For the text-containing cell, return its midpoint in [X, Y] coordinate format. 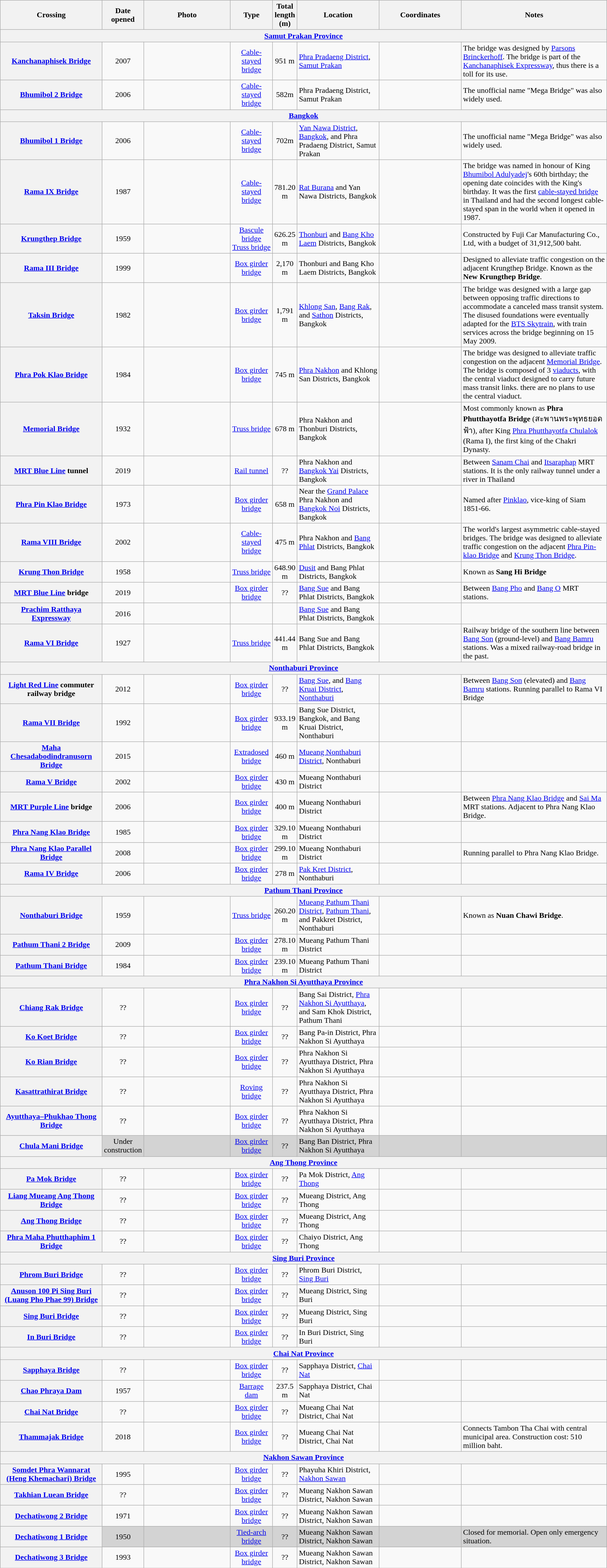
Prachim Ratthaya Expressway [51, 613]
Krung Thon Bridge [51, 572]
1957 [123, 1391]
Phra Pin Klao Bridge [51, 505]
Under construction [123, 1146]
Between Bang Son (elevated) and Bang Bamru stations. Running parallel to Rama VI Bridge [534, 689]
Total length(m) [285, 15]
Pathum Thani Province [303, 890]
1932 [123, 429]
Sing Buri Province [303, 1258]
475 m [285, 542]
Extradosed bridge [251, 756]
Somdet Phra Wannarat (Heng Khemachari) Bridge [51, 1474]
1987 [123, 192]
Rama III Bridge [51, 268]
460 m [285, 756]
702m [285, 141]
Taksin Bridge [51, 315]
678 m [285, 429]
Notes [534, 15]
Sapphaya Bridge [51, 1370]
Date opened [123, 15]
Chiang Rak Bridge [51, 1007]
Kanchanaphisek Bridge [51, 61]
1992 [123, 723]
Dechatiwong 2 Bridge [51, 1515]
Rail tunnel [251, 471]
Chai Nat Bridge [51, 1412]
Dusit and Bang Phlat Districts, Bangkok [338, 572]
Liang Mueang Ang Thong Bridge [51, 1200]
329.10 m [285, 832]
Samut Prakan Province [303, 36]
Between Sanam Chai and Itsaraphap MRT stations. It is the only railway tunnel under a river in Thailand [534, 471]
648.90 m [285, 572]
1950 [123, 1537]
Known as Nuan Chawi Bridge. [534, 916]
1,791 m [285, 315]
Near the Grand PalacePhra Nakhon and Bangkok Noi Districts, Bangkok [338, 505]
Roving bridge [251, 1091]
Phra Nakhon and Bang Phlat Districts, Bangkok [338, 542]
933.19 m [285, 723]
Railway bridge of the southern line between Bang Son (ground-level) and Bang Bamru stations. Was a mixed railway-road bridge in the past. [534, 643]
Bangkok [303, 116]
Rama V Bridge [51, 782]
Running parallel to Phra Nang Klao Bridge. [534, 853]
Dechatiwong 3 Bridge [51, 1557]
Phra Nang Klao Bridge [51, 832]
1973 [123, 505]
278.10 m [285, 945]
Bang Sue District, Bangkok, and Bang Kruai District, Nonthaburi [338, 723]
Rama VII Bridge [51, 723]
1971 [123, 1515]
1985 [123, 832]
Phra Nang Klao Parallel Bridge [51, 853]
582m [285, 95]
Phra Nakhon and Khlong San Districts, Bangkok [338, 375]
2012 [123, 689]
Nakhon Sawan Province [303, 1458]
Pa Mok District, Ang Thong [338, 1179]
Maha Chesadabodindranusorn Bridge [51, 756]
Rama IX Bridge [51, 192]
Chai Nat Province [303, 1354]
441.44 m [285, 643]
Photo [187, 15]
658 m [285, 505]
1993 [123, 1557]
Named after Pinklao, vice-king of Siam 1851-66. [534, 505]
Tied-arch bridge [251, 1537]
Ko Koet Bridge [51, 1037]
Type [251, 15]
Connects Tambon Tha Chai with central municipal area. Construction cost: 510 million baht. [534, 1437]
Crossing [51, 15]
Phra Nakhon Si Ayutthaya Province [303, 982]
Ayutthaya–Phukhao Thong Bridge [51, 1121]
260.20 m [285, 916]
1982 [123, 315]
Between Bang Pho and Bang O MRT stations. [534, 593]
Phra Maha Phutthaphim 1 Bridge [51, 1241]
Phrom Buri Bridge [51, 1275]
Bang Sue, and Bang Kruai District, Nonthaburi [338, 689]
Known as Sang Hi Bridge [534, 572]
Mueang Pathum Thani District, Pathum Thani, and Pakkret District, Nonthaburi [338, 916]
Bang Pa-in District, Phra Nakhon Si Ayutthaya [338, 1037]
Phra Nakhon and Thonburi Districts, Bangkok [338, 429]
1995 [123, 1474]
Nonthaburi Province [303, 668]
430 m [285, 782]
Constructed by Fuji Car Manufacturing Co., Ltd, with a budget of 31,912,500 baht. [534, 238]
Khlong San, Bang Rak, and Sathon Districts, Bangkok [338, 315]
2008 [123, 853]
Between Phra Nang Klao Bridge and Sai Ma MRT stations. Adjacent to Phra Nang Klao Bridge. [534, 807]
2007 [123, 61]
Coordinates [420, 15]
299.10 m [285, 853]
Memorial Bridge [51, 429]
278 m [285, 873]
Bhumibol 1 Bridge [51, 141]
Rama VIII Bridge [51, 542]
Kasattrathirat Bridge [51, 1091]
MRT Purple Line bridge [51, 807]
Pathum Thani 2 Bridge [51, 945]
Takhian Luean Bridge [51, 1495]
2,170 m [285, 268]
1958 [123, 572]
Chao Phraya Dam [51, 1391]
Ang Thong Bridge [51, 1220]
MRT Blue Line bridge [51, 593]
Anuson 100 Pi Sing Buri (Luang Pho Phae 99) Bridge [51, 1295]
The bridge was designed by Parsons Brinckerhoff. The bridge is part of the Kanchanaphisek Expressway, thus there is a toll for its use. [534, 61]
2016 [123, 613]
Dechatiwong 1 Bridge [51, 1537]
Phayuha Khiri District, Nakhon Sawan [338, 1474]
Phra Pok Klao Bridge [51, 375]
Sing Buri Bridge [51, 1316]
Light Red Line commuter railway bridge [51, 689]
400 m [285, 807]
Designed to alleviate traffic congestion on the adjacent Krungthep Bridge. Known as the New Krungthep Bridge. [534, 268]
Mueang Nonthaburi District, Nonthaburi [338, 756]
2009 [123, 945]
Closed for memorial. Open only emergency situation. [534, 1537]
Rama VI Bridge [51, 643]
2015 [123, 756]
Chaiyo District, Ang Thong [338, 1241]
Yan Nawa District, Bangkok, and Phra Pradaeng District, Samut Prakan [338, 141]
Krungthep Bridge [51, 238]
Barrage dam [251, 1391]
Rama IV Bridge [51, 873]
Chula Mani Bridge [51, 1146]
745 m [285, 375]
951 m [285, 61]
1999 [123, 268]
781.20 m [285, 192]
Pathum Thani Bridge [51, 966]
Bang Sai District, Phra Nakhon Si Ayutthaya, and Sam Khok District, Pathum Thani [338, 1007]
MRT Blue Line tunnel [51, 471]
Nonthaburi Bridge [51, 916]
Pa Mok Bridge [51, 1179]
239.10 m [285, 966]
Thammajak Bridge [51, 1437]
626.25 m [285, 238]
In Buri District, Sing Buri [338, 1337]
Rat Burana and Yan Nawa Districts, Bangkok [338, 192]
1927 [123, 643]
Phra Nakhon and Bangkok Yai Districts, Bangkok [338, 471]
In Buri Bridge [51, 1337]
Ang Thong Province [303, 1162]
Pak Kret District, Nonthaburi [338, 873]
237.5 m [285, 1391]
Bhumibol 2 Bridge [51, 95]
2018 [123, 1437]
Location [338, 15]
Ko Rian Bridge [51, 1062]
Bang Ban District, Phra Nakhon Si Ayutthaya [338, 1146]
Phrom Buri District, Sing Buri [338, 1275]
Bascule bridgeTruss bridge [251, 238]
